Scan for the cell matching the given text and deliver its [X, Y] coordinate at center. 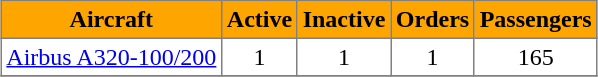
Active [260, 20]
Inactive [344, 20]
165 [535, 57]
Passengers [535, 20]
Orders [433, 20]
Airbus A320-100/200 [111, 57]
Aircraft [111, 20]
